Pinpoint the cell where the given text exists, returning its [x, y] midpoint coordinate. 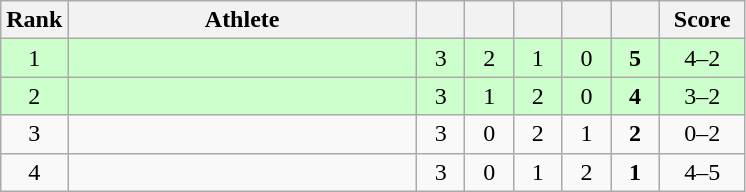
5 [636, 58]
3–2 [702, 96]
0–2 [702, 134]
Athlete [242, 20]
Score [702, 20]
Rank [34, 20]
4–2 [702, 58]
4–5 [702, 172]
